Output the [x, y] coordinate of the center of the cell containing the given text.  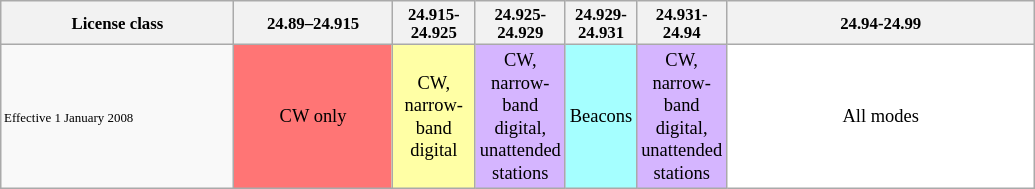
Beacons [600, 117]
All modes [881, 117]
CW only [313, 117]
24.94-24.99 [881, 23]
CW, narrow-band digital [434, 117]
Effective 1 January 2008 [118, 117]
24.925-24.929 [520, 23]
License class [118, 23]
24.915-24.925 [434, 23]
24.929-24.931 [600, 23]
24.931-24.94 [682, 23]
24.89–24.915 [313, 23]
